Determine the (X, Y) coordinate at the center of the cell enclosing the given text.  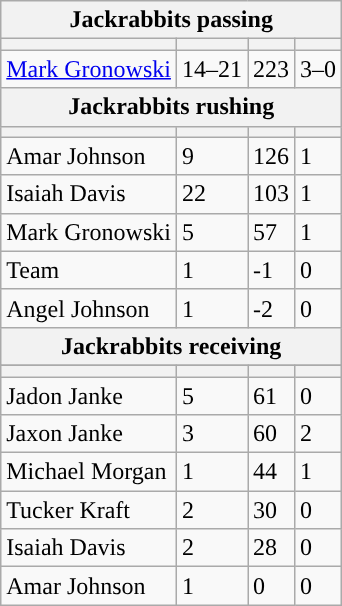
-2 (272, 308)
9 (212, 156)
103 (272, 194)
Tucker Kraft (89, 510)
126 (272, 156)
Jackrabbits passing (172, 20)
44 (272, 472)
Jadon Janke (89, 395)
57 (272, 232)
3–0 (318, 69)
Jaxon Janke (89, 434)
Team (89, 270)
3 (212, 434)
Jackrabbits rushing (172, 107)
30 (272, 510)
Angel Johnson (89, 308)
14–21 (212, 69)
28 (272, 548)
Jackrabbits receiving (172, 346)
223 (272, 69)
22 (212, 194)
Michael Morgan (89, 472)
61 (272, 395)
60 (272, 434)
-1 (272, 270)
